Capture the cell that displays the provided text and extract its [x, y] central coordinate. 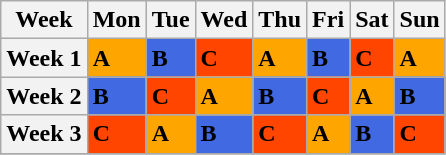
Week [44, 20]
Sun [420, 20]
Fri [328, 20]
Sat [372, 20]
Mon [116, 20]
Week 1 [44, 58]
Thu [280, 20]
Tue [170, 20]
Wed [224, 20]
Week 3 [44, 134]
Week 2 [44, 96]
